Output the (x, y) coordinate of the center of the cell containing the given text.  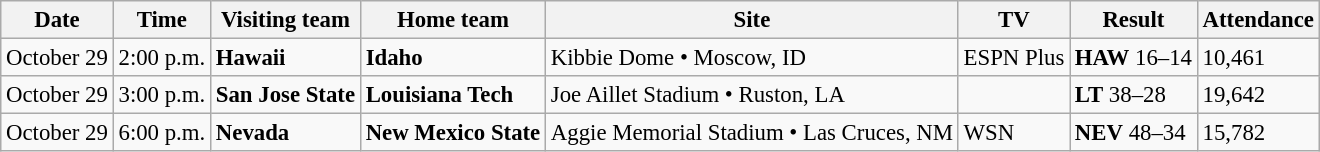
LT 38–28 (1134, 95)
NEV 48–34 (1134, 133)
TV (1014, 20)
Louisiana Tech (452, 95)
New Mexico State (452, 133)
Hawaii (286, 58)
Date (57, 20)
Joe Aillet Stadium • Ruston, LA (752, 95)
Time (162, 20)
Idaho (452, 58)
Aggie Memorial Stadium • Las Cruces, NM (752, 133)
ESPN Plus (1014, 58)
3:00 p.m. (162, 95)
Kibbie Dome • Moscow, ID (752, 58)
Nevada (286, 133)
2:00 p.m. (162, 58)
Home team (452, 20)
Site (752, 20)
Attendance (1258, 20)
19,642 (1258, 95)
San Jose State (286, 95)
15,782 (1258, 133)
Result (1134, 20)
Visiting team (286, 20)
WSN (1014, 133)
10,461 (1258, 58)
6:00 p.m. (162, 133)
HAW 16–14 (1134, 58)
